Provide the [x, y] coordinate of the cell's center where the given text is located.  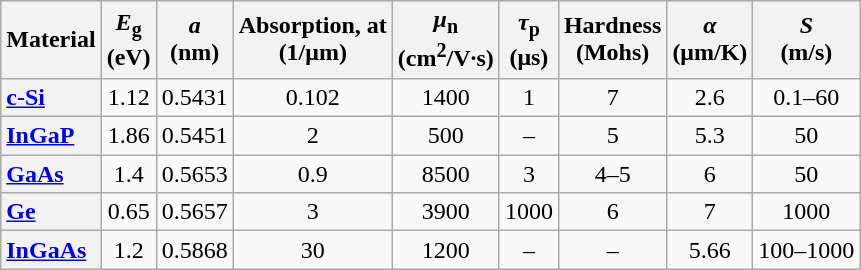
100–1000 [806, 250]
0.9 [312, 174]
5.3 [710, 136]
0.1–60 [806, 98]
τp (μs) [528, 40]
0.5657 [194, 212]
0.65 [128, 212]
Eg (eV) [128, 40]
0.5653 [194, 174]
InGaAs [51, 250]
1400 [446, 98]
5 [612, 136]
1.86 [128, 136]
2.6 [710, 98]
1 [528, 98]
0.5451 [194, 136]
Hardness (Mohs) [612, 40]
InGaP [51, 136]
2 [312, 136]
500 [446, 136]
0.5868 [194, 250]
0.102 [312, 98]
3900 [446, 212]
Material [51, 40]
30 [312, 250]
a (nm) [194, 40]
1.4 [128, 174]
1200 [446, 250]
4–5 [612, 174]
0.5431 [194, 98]
μn (cm2/V·s) [446, 40]
8500 [446, 174]
Ge [51, 212]
GaAs [51, 174]
α (μm/K) [710, 40]
1.2 [128, 250]
5.66 [710, 250]
S (m/s) [806, 40]
c-Si [51, 98]
1.12 [128, 98]
Absorption, at (1/μm) [312, 40]
